Scan for the cell matching the given text and deliver its [x, y] coordinate at center. 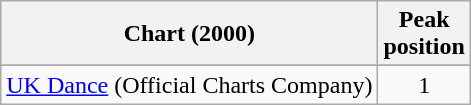
UK Dance (Official Charts Company) [190, 85]
1 [424, 85]
Chart (2000) [190, 34]
Peakposition [424, 34]
